Extract the [x, y] coordinate from the center of the cell holding the provided text.  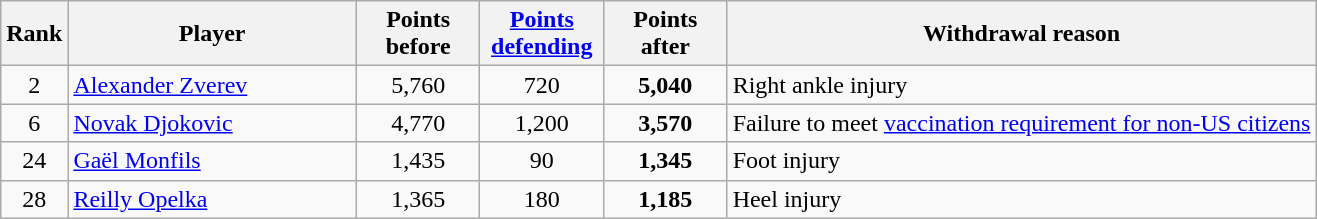
Points before [418, 34]
2 [34, 85]
90 [542, 161]
180 [542, 199]
1,435 [418, 161]
28 [34, 199]
1,345 [666, 161]
Reilly Opelka [212, 199]
Foot injury [1022, 161]
5,040 [666, 85]
Points after [666, 34]
Failure to meet vaccination requirement for non-US citizens [1022, 123]
1,365 [418, 199]
Withdrawal reason [1022, 34]
720 [542, 85]
Player [212, 34]
Novak Djokovic [212, 123]
1,185 [666, 199]
5,760 [418, 85]
6 [34, 123]
1,200 [542, 123]
Alexander Zverev [212, 85]
4,770 [418, 123]
Rank [34, 34]
Heel injury [1022, 199]
Points defending [542, 34]
Right ankle injury [1022, 85]
24 [34, 161]
3,570 [666, 123]
Gaël Monfils [212, 161]
